From the cell containing the given text, extract its center point as (X, Y) coordinate. 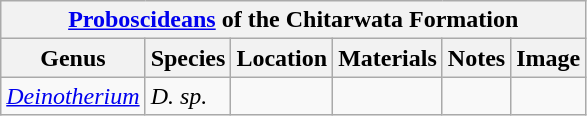
Genus (73, 58)
Proboscideans of the Chitarwata Formation (294, 20)
Deinotherium (73, 96)
Species (188, 58)
D. sp. (188, 96)
Image (548, 58)
Materials (388, 58)
Location (282, 58)
Notes (476, 58)
